Identify which cell holds the provided text, then report its (x, y) central coordinate. 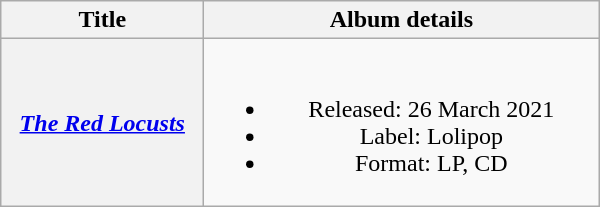
Album details (402, 20)
Title (102, 20)
The Red Locusts (102, 122)
Released: 26 March 2021Label: LolipopFormat: LP, CD (402, 122)
